Scan for the cell matching the given text and deliver its (x, y) coordinate at center. 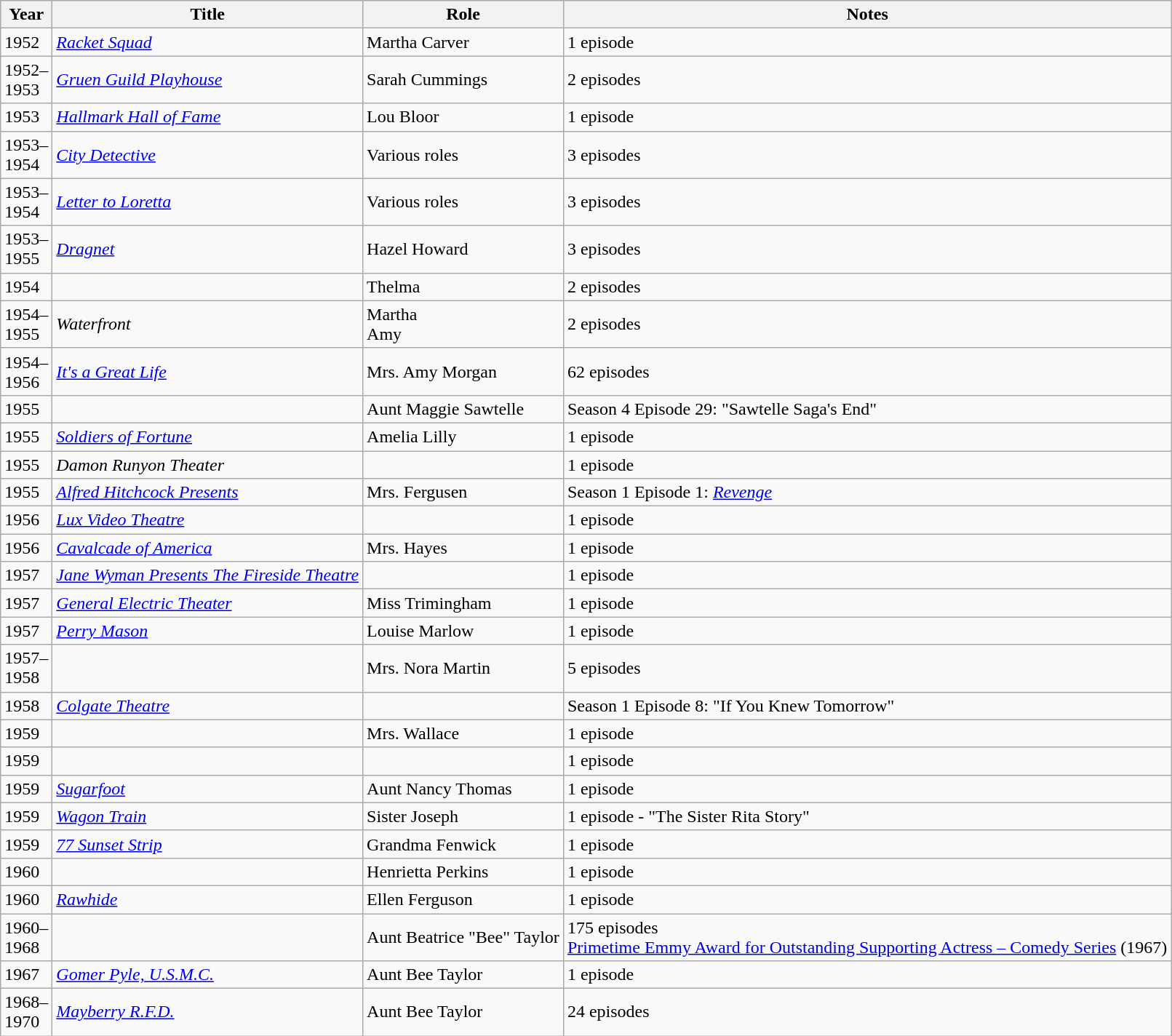
Louise Marlow (463, 631)
1952 (26, 42)
Lux Video Theatre (208, 520)
General Electric Theater (208, 603)
Perry Mason (208, 631)
Mrs. Hayes (463, 548)
1 episode - "The Sister Rita Story" (867, 816)
1954–1956 (26, 371)
Season 1 Episode 8: "If You Knew Tomorrow" (867, 706)
Damon Runyon Theater (208, 465)
Miss Trimingham (463, 603)
Cavalcade of America (208, 548)
Letter to Loretta (208, 202)
Notes (867, 15)
It's a Great Life (208, 371)
24 episodes (867, 1013)
Mrs. Wallace (463, 733)
Hallmark Hall of Fame (208, 117)
62 episodes (867, 371)
Sarah Cummings (463, 80)
1967 (26, 975)
Wagon Train (208, 816)
Racket Squad (208, 42)
1960–1968 (26, 937)
Jane Wyman Presents The Fireside Theatre (208, 575)
Gomer Pyle, U.S.M.C. (208, 975)
175 episodesPrimetime Emmy Award for Outstanding Supporting Actress – Comedy Series (1967) (867, 937)
1968–1970 (26, 1013)
1954–1955 (26, 324)
Season 4 Episode 29: "Sawtelle Saga's End" (867, 409)
Mrs. Fergusen (463, 493)
Rawhide (208, 899)
Grandma Fenwick (463, 844)
Alfred Hitchcock Presents (208, 493)
1954 (26, 287)
1953 (26, 117)
Aunt Beatrice "Bee" Taylor (463, 937)
1958 (26, 706)
Mrs. Amy Morgan (463, 371)
Henrietta Perkins (463, 872)
Aunt Nancy Thomas (463, 789)
City Detective (208, 154)
MarthaAmy (463, 324)
Sister Joseph (463, 816)
1953–1955 (26, 249)
Colgate Theatre (208, 706)
Mayberry R.F.D. (208, 1013)
Dragnet (208, 249)
Title (208, 15)
77 Sunset Strip (208, 844)
5 episodes (867, 668)
Amelia Lilly (463, 437)
Role (463, 15)
Thelma (463, 287)
Aunt Maggie Sawtelle (463, 409)
Waterfront (208, 324)
Martha Carver (463, 42)
Gruen Guild Playhouse (208, 80)
Soldiers of Fortune (208, 437)
Ellen Ferguson (463, 899)
Hazel Howard (463, 249)
Mrs. Nora Martin (463, 668)
1952–1953 (26, 80)
Season 1 Episode 1: Revenge (867, 493)
1957–1958 (26, 668)
Year (26, 15)
Lou Bloor (463, 117)
Sugarfoot (208, 789)
